For the text-containing cell, return its midpoint in [X, Y] coordinate format. 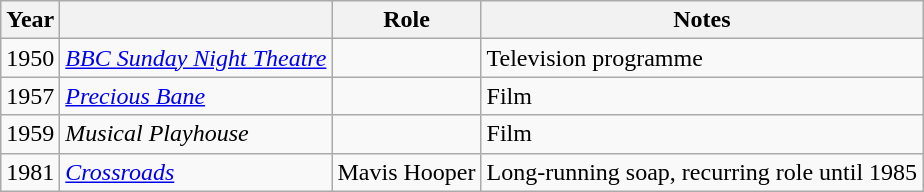
Television programme [702, 58]
Long-running soap, recurring role until 1985 [702, 172]
Notes [702, 20]
1957 [30, 96]
Role [406, 20]
1981 [30, 172]
Mavis Hooper [406, 172]
1950 [30, 58]
Precious Bane [196, 96]
BBC Sunday Night Theatre [196, 58]
Musical Playhouse [196, 134]
1959 [30, 134]
Crossroads [196, 172]
Year [30, 20]
